Return the [x, y] coordinate for the center point of the cell that contains the specified text.  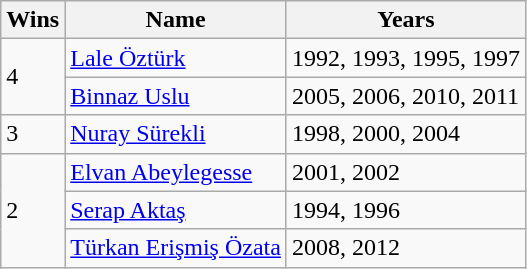
Years [406, 20]
2 [33, 210]
Elvan Abeylegesse [176, 172]
2008, 2012 [406, 248]
Lale Öztürk [176, 58]
1994, 1996 [406, 210]
Binnaz Uslu [176, 96]
1998, 2000, 2004 [406, 134]
Nuray Sürekli [176, 134]
Wins [33, 20]
3 [33, 134]
Name [176, 20]
2001, 2002 [406, 172]
Serap Aktaş [176, 210]
Türkan Erişmiş Özata [176, 248]
2005, 2006, 2010, 2011 [406, 96]
1992, 1993, 1995, 1997 [406, 58]
4 [33, 77]
